Output the (X, Y) coordinate of the center of the cell containing the given text.  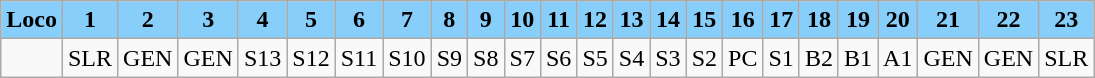
17 (781, 20)
2 (148, 20)
3 (208, 20)
Loco (32, 20)
S6 (558, 58)
PC (743, 58)
23 (1066, 20)
S8 (486, 58)
10 (522, 20)
13 (631, 20)
S11 (359, 58)
11 (558, 20)
S2 (704, 58)
19 (858, 20)
20 (898, 20)
16 (743, 20)
S13 (262, 58)
21 (948, 20)
4 (262, 20)
B2 (818, 58)
S4 (631, 58)
14 (668, 20)
15 (704, 20)
7 (407, 20)
12 (595, 20)
22 (1008, 20)
6 (359, 20)
A1 (898, 58)
S1 (781, 58)
S9 (449, 58)
5 (311, 20)
S5 (595, 58)
1 (90, 20)
9 (486, 20)
S12 (311, 58)
18 (818, 20)
S10 (407, 58)
B1 (858, 58)
S7 (522, 58)
8 (449, 20)
S3 (668, 58)
